Detect which cell encompasses the target text, then output its [X, Y] center coordinate. 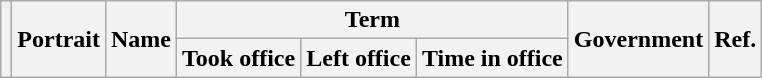
Portrait [59, 39]
Took office [239, 58]
Ref. [736, 39]
Government [638, 39]
Name [140, 39]
Term [373, 20]
Time in office [492, 58]
Left office [359, 58]
